Find where the given text appears and provide that cell's center as (x, y) coordinate. 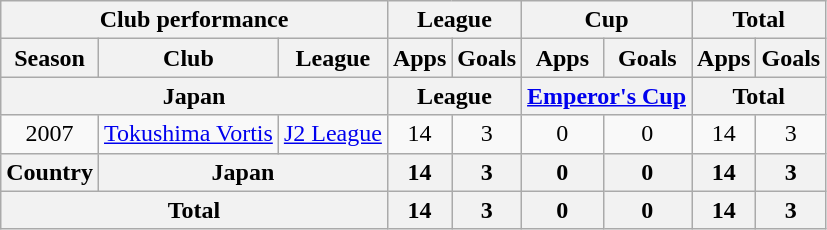
Club performance (194, 20)
Cup (607, 20)
Season (50, 58)
2007 (50, 134)
Country (50, 172)
Club (188, 58)
Tokushima Vortis (188, 134)
Emperor's Cup (607, 96)
J2 League (332, 134)
